Determine the [x, y] coordinate at the center of the cell enclosing the given text.  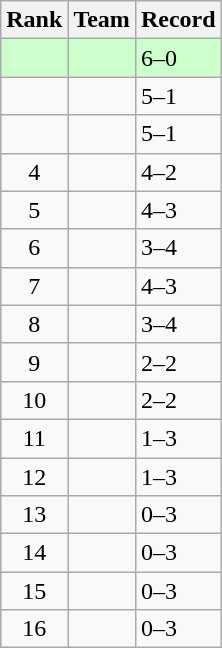
9 [34, 362]
6–0 [178, 58]
Team [102, 20]
14 [34, 553]
11 [34, 438]
10 [34, 400]
7 [34, 286]
4 [34, 172]
Rank [34, 20]
13 [34, 515]
Record [178, 20]
5 [34, 210]
4–2 [178, 172]
6 [34, 248]
8 [34, 324]
12 [34, 477]
16 [34, 629]
15 [34, 591]
